Locate the cell with the specified text and output its (X, Y) center coordinate. 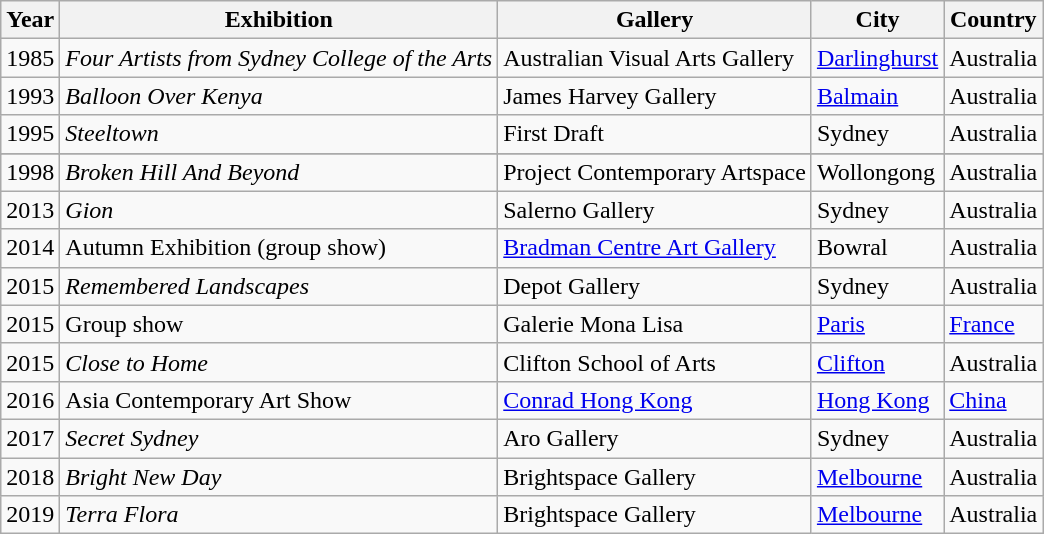
Galerie Mona Lisa (655, 324)
Secret Sydney (279, 438)
Country (994, 20)
Australian Visual Arts Gallery (655, 58)
Salerno Gallery (655, 210)
Year (30, 20)
Bright New Day (279, 477)
Four Artists from Sydney College of the Arts (279, 58)
Wollongong (877, 172)
Remembered Landscapes (279, 286)
France (994, 324)
Conrad Hong Kong (655, 400)
1998 (30, 172)
First Draft (655, 134)
Clifton School of Arts (655, 362)
Balloon Over Kenya (279, 96)
Bowral (877, 248)
Depot Gallery (655, 286)
Exhibition (279, 20)
Balmain (877, 96)
1993 (30, 96)
2017 (30, 438)
Darlinghurst (877, 58)
Aro Gallery (655, 438)
Close to Home (279, 362)
Hong Kong (877, 400)
Autumn Exhibition (group show) (279, 248)
Project Contemporary Artspace (655, 172)
Steeltown (279, 134)
Paris (877, 324)
China (994, 400)
1995 (30, 134)
Group show (279, 324)
Asia Contemporary Art Show (279, 400)
City (877, 20)
2014 (30, 248)
1985 (30, 58)
James Harvey Gallery (655, 96)
2018 (30, 477)
Terra Flora (279, 515)
2019 (30, 515)
Bradman Centre Art Gallery (655, 248)
2016 (30, 400)
Gion (279, 210)
2013 (30, 210)
Gallery (655, 20)
Broken Hill And Beyond (279, 172)
Clifton (877, 362)
